Scan for the cell matching the given text and deliver its [X, Y] coordinate at center. 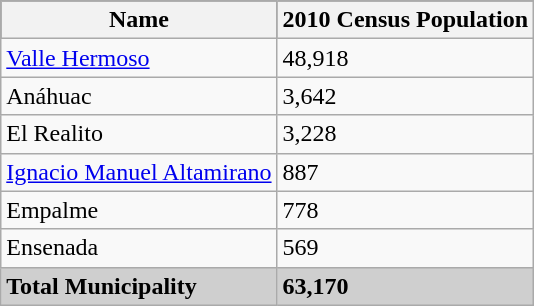
63,170 [405, 286]
Total Municipality [139, 286]
887 [405, 172]
Ignacio Manuel Altamirano [139, 172]
2010 Census Population [405, 20]
Name [139, 20]
El Realito [139, 134]
Empalme [139, 210]
Anáhuac [139, 96]
3,642 [405, 96]
569 [405, 248]
48,918 [405, 58]
Ensenada [139, 248]
778 [405, 210]
Valle Hermoso [139, 58]
3,228 [405, 134]
